For the text-containing cell, return its midpoint in [x, y] coordinate format. 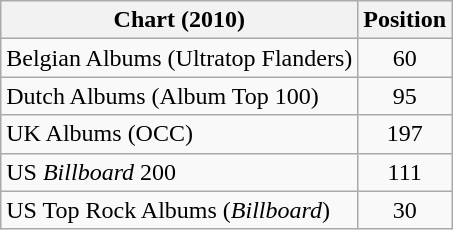
Chart (2010) [180, 20]
Position [405, 20]
197 [405, 134]
30 [405, 210]
111 [405, 172]
US Top Rock Albums (Billboard) [180, 210]
95 [405, 96]
Belgian Albums (Ultratop Flanders) [180, 58]
US Billboard 200 [180, 172]
60 [405, 58]
Dutch Albums (Album Top 100) [180, 96]
UK Albums (OCC) [180, 134]
